Identify which cell holds the provided text, then report its (X, Y) central coordinate. 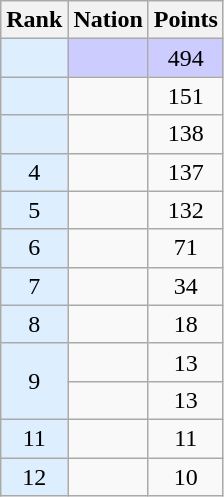
71 (186, 248)
138 (186, 134)
132 (186, 210)
6 (34, 248)
9 (34, 381)
137 (186, 172)
Rank (34, 20)
18 (186, 324)
8 (34, 324)
4 (34, 172)
10 (186, 477)
12 (34, 477)
5 (34, 210)
Points (186, 20)
151 (186, 96)
Nation (108, 20)
34 (186, 286)
494 (186, 58)
7 (34, 286)
